For the text-containing cell, return its midpoint in (x, y) coordinate format. 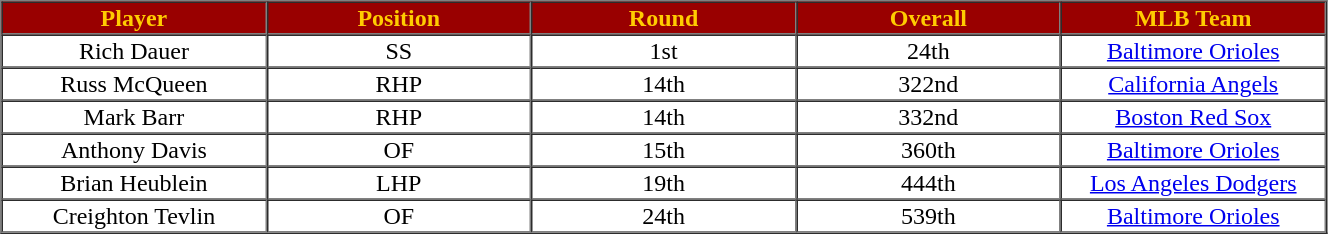
1st (664, 50)
Creighton Tevlin (134, 216)
Anthony Davis (134, 150)
Los Angeles Dodgers (1194, 182)
Round (664, 18)
Brian Heublein (134, 182)
Overall (928, 18)
California Angels (1194, 84)
322nd (928, 84)
15th (664, 150)
SS (398, 50)
Rich Dauer (134, 50)
Boston Red Sox (1194, 116)
Mark Barr (134, 116)
539th (928, 216)
Russ McQueen (134, 84)
360th (928, 150)
MLB Team (1194, 18)
Position (398, 18)
19th (664, 182)
444th (928, 182)
332nd (928, 116)
Player (134, 18)
LHP (398, 182)
